Identify which cell holds the provided text, then report its (x, y) central coordinate. 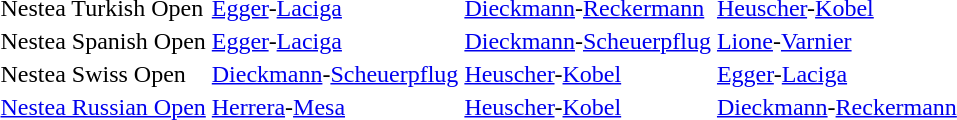
Heuscher-Kobel (588, 74)
Egger-Laciga (335, 41)
